Scan for the cell matching the given text and deliver its (X, Y) coordinate at center. 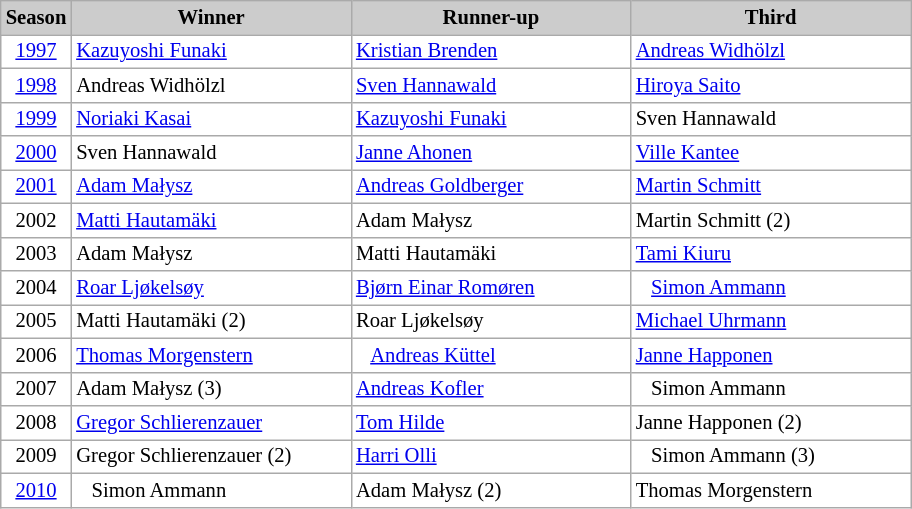
Andreas Kofler (491, 389)
Janne Happonen (2) (771, 423)
Harri Olli (491, 456)
Adam Małysz (3) (211, 389)
Adam Małysz (2) (491, 490)
Matti Hautamäki (2) (211, 321)
Hiroya Saito (771, 85)
Gregor Schlierenzauer (211, 423)
Andreas Goldberger (491, 186)
Andreas Küttel (491, 355)
Season (36, 17)
Michael Uhrmann (771, 321)
Martin Schmitt (771, 186)
2005 (36, 321)
Noriaki Kasai (211, 119)
2008 (36, 423)
2010 (36, 490)
2000 (36, 153)
Tami Kiuru (771, 254)
Third (771, 17)
Winner (211, 17)
Janne Ahonen (491, 153)
2003 (36, 254)
Janne Happonen (771, 355)
2007 (36, 389)
1999 (36, 119)
Bjørn Einar Romøren (491, 287)
1997 (36, 51)
1998 (36, 85)
Ville Kantee (771, 153)
Kristian Brenden (491, 51)
2004 (36, 287)
Runner-up (491, 17)
2006 (36, 355)
2002 (36, 220)
Tom Hilde (491, 423)
2009 (36, 456)
Martin Schmitt (2) (771, 220)
2001 (36, 186)
Gregor Schlierenzauer (2) (211, 456)
Simon Ammann (3) (771, 456)
